From the cell containing the given text, extract its center point as [X, Y] coordinate. 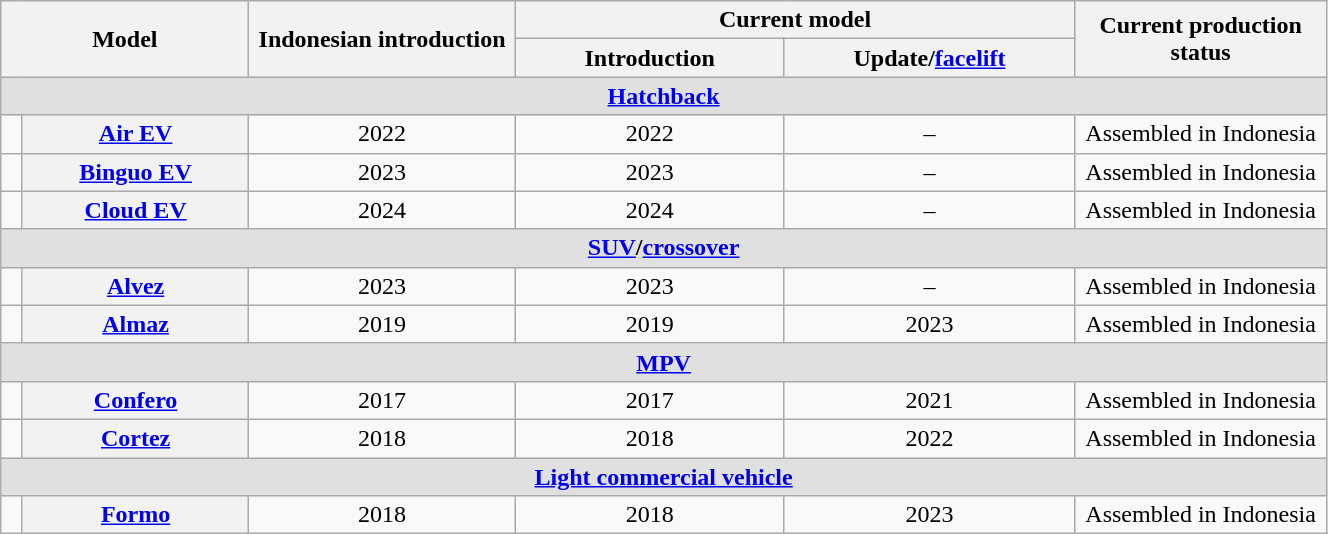
Alvez [136, 286]
Model [125, 39]
Indonesian introduction [382, 39]
Current model [795, 20]
Light commercial vehicle [664, 477]
Binguo EV [136, 172]
Current production status [1201, 39]
Update/facelift [930, 58]
Air EV [136, 134]
Formo [136, 515]
SUV/crossover [664, 248]
Cortez [136, 438]
2021 [930, 400]
Introduction [650, 58]
Confero [136, 400]
Hatchback [664, 96]
MPV [664, 362]
Almaz [136, 324]
Cloud EV [136, 210]
